Scan for the cell matching the given text and deliver its [x, y] coordinate at center. 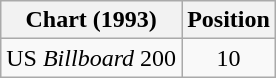
Chart (1993) [92, 20]
10 [229, 58]
US Billboard 200 [92, 58]
Position [229, 20]
